For the text-containing cell, return its midpoint in (x, y) coordinate format. 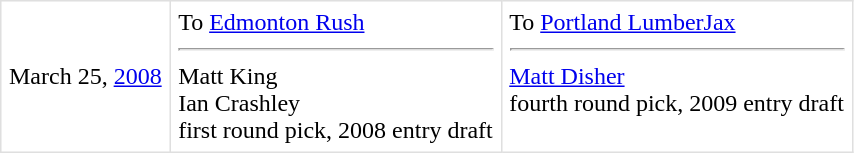
To Portland LumberJax Matt Disherfourth round pick, 2009 entry draft (676, 77)
To Edmonton Rush Matt KingIan Crashleyfirst round pick, 2008 entry draft (336, 77)
March 25, 2008 (86, 77)
